From the cell containing the given text, extract its center point as [x, y] coordinate. 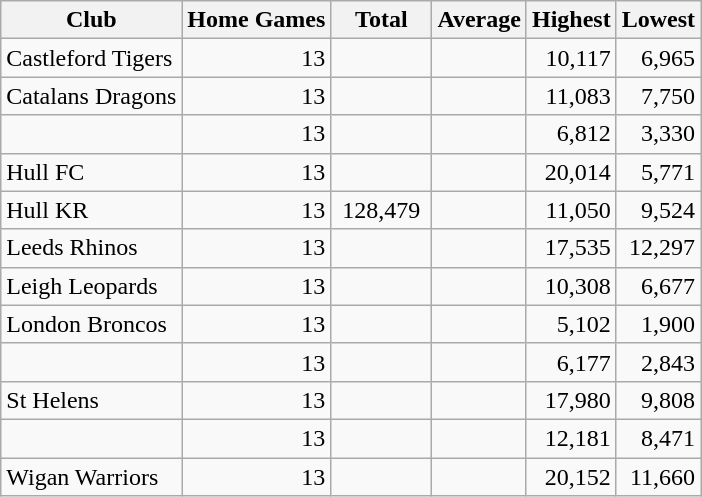
3,330 [658, 134]
Total [382, 20]
9,524 [658, 210]
St Helens [92, 400]
10,117 [571, 58]
Lowest [658, 20]
Highest [571, 20]
Average [480, 20]
6,177 [571, 362]
2,843 [658, 362]
128,479 [382, 210]
20,014 [571, 172]
Hull KR [92, 210]
12,181 [571, 438]
17,535 [571, 248]
7,750 [658, 96]
5,102 [571, 324]
6,812 [571, 134]
London Broncos [92, 324]
10,308 [571, 286]
Home Games [256, 20]
6,677 [658, 286]
9,808 [658, 400]
Club [92, 20]
Castleford Tigers [92, 58]
12,297 [658, 248]
Leigh Leopards [92, 286]
Catalans Dragons [92, 96]
Hull FC [92, 172]
8,471 [658, 438]
11,660 [658, 477]
11,083 [571, 96]
1,900 [658, 324]
6,965 [658, 58]
5,771 [658, 172]
20,152 [571, 477]
11,050 [571, 210]
Leeds Rhinos [92, 248]
17,980 [571, 400]
Wigan Warriors [92, 477]
